Detect which cell encompasses the target text, then output its [x, y] center coordinate. 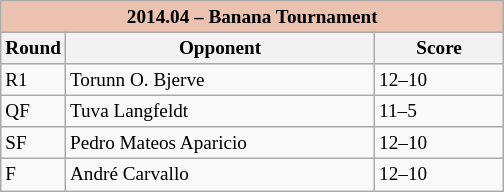
André Carvallo [220, 175]
Pedro Mateos Aparicio [220, 143]
Score [440, 48]
SF [34, 143]
11–5 [440, 111]
Torunn O. Bjerve [220, 80]
Tuva Langfeldt [220, 111]
Round [34, 48]
QF [34, 111]
F [34, 175]
R1 [34, 80]
Opponent [220, 48]
2014.04 – Banana Tournament [252, 17]
